Capture the cell that displays the provided text and extract its [x, y] central coordinate. 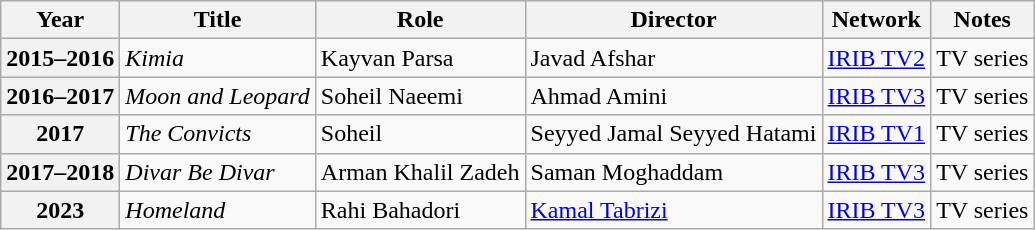
Kayvan Parsa [420, 58]
IRIB TV1 [876, 134]
Network [876, 20]
Notes [982, 20]
Homeland [218, 210]
Ahmad Amini [674, 96]
2017 [60, 134]
Soheil [420, 134]
Year [60, 20]
IRIB TV2 [876, 58]
Seyyed Jamal Seyyed Hatami [674, 134]
Director [674, 20]
Divar Be Divar [218, 172]
Kimia [218, 58]
Javad Afshar [674, 58]
2016–2017 [60, 96]
Role [420, 20]
The Convicts [218, 134]
Saman Moghaddam [674, 172]
2015–2016 [60, 58]
Arman Khalil Zadeh [420, 172]
Moon and Leopard [218, 96]
Soheil Naeemi [420, 96]
Rahi Bahadori [420, 210]
Title [218, 20]
Kamal Tabrizi [674, 210]
2023 [60, 210]
2017–2018 [60, 172]
